Return [X, Y] of the center of cell containing provided text 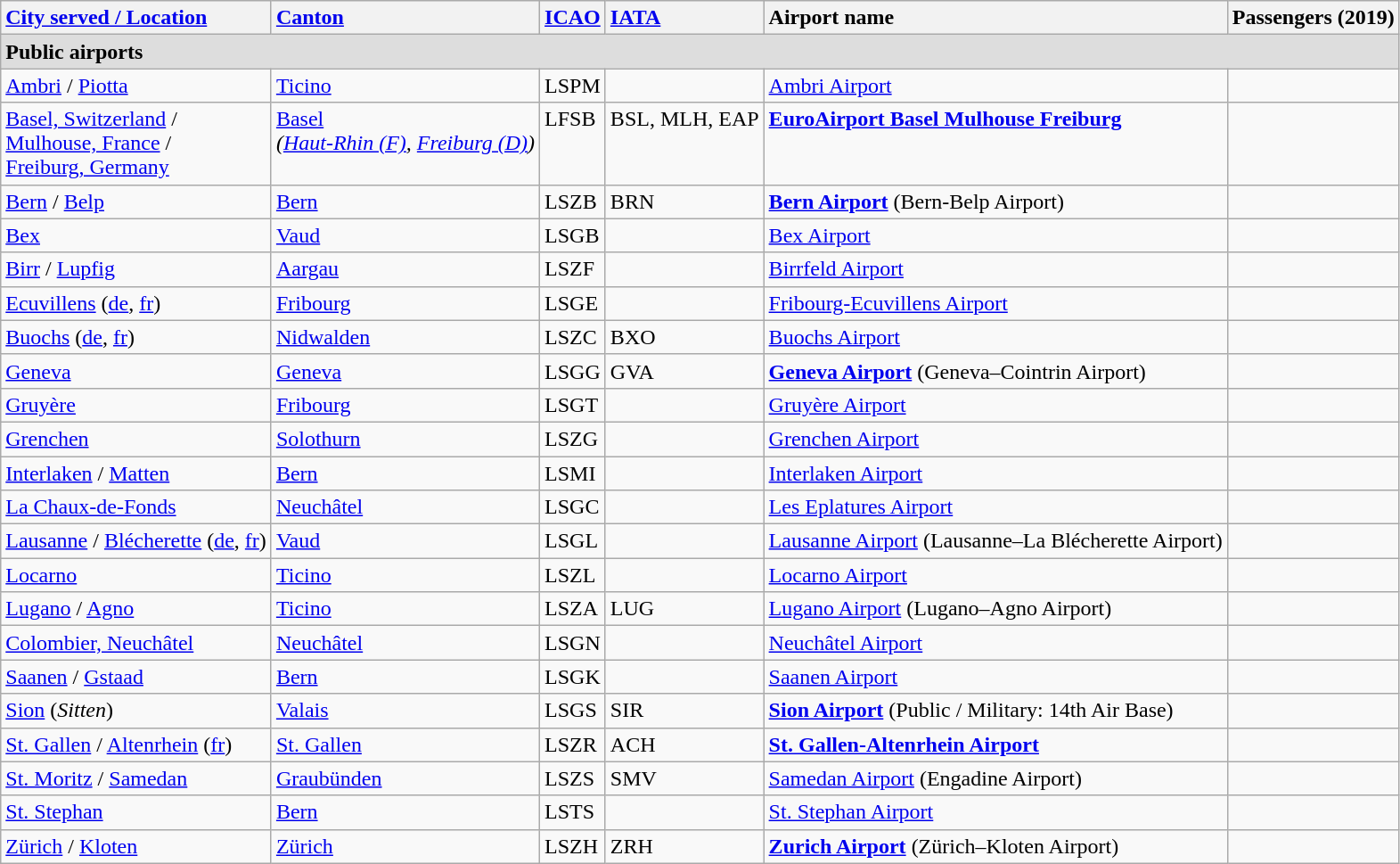
St. Stephan [136, 812]
BSL, MLH, EAP [684, 144]
ACH [684, 745]
Gruyère Airport [995, 405]
LSZG [573, 439]
Lugano / Agno [136, 609]
Basel(Haut-Rhin (F), Freiburg (D)) [405, 144]
Fribourg-Ecuvillens Airport [995, 303]
LSGE [573, 303]
GVA [684, 371]
LSGL [573, 541]
Interlaken Airport [995, 473]
Bern / Belp [136, 202]
Saanen Airport [995, 677]
Grenchen Airport [995, 439]
LSZC [573, 337]
LSZF [573, 269]
Zürich / Kloten [136, 846]
Saanen / Gstaad [136, 677]
EuroAirport Basel Mulhouse Freiburg [995, 144]
Bern Airport (Bern-Belp Airport) [995, 202]
Birrfeld Airport [995, 269]
ZRH [684, 846]
IATA [684, 18]
Buochs Airport [995, 337]
City served / Location [136, 18]
St. Gallen-Altenrhein Airport [995, 745]
Buochs (de, fr) [136, 337]
Zürich [405, 846]
La Chaux-de-Fonds [136, 507]
LSGS [573, 711]
LUG [684, 609]
Graubünden [405, 778]
Nidwalden [405, 337]
LSZA [573, 609]
Geneva Airport (Geneva–Cointrin Airport) [995, 371]
Canton [405, 18]
LSGK [573, 677]
LSPM [573, 86]
Aargau [405, 269]
St. Gallen [405, 745]
Birr / Lupfig [136, 269]
Ecuvillens (de, fr) [136, 303]
Lausanne Airport (Lausanne–La Blécherette Airport) [995, 541]
Airport name [995, 18]
Neuchâtel Airport [995, 643]
SIR [684, 711]
BRN [684, 202]
Bex [136, 235]
Colombier, Neuchâtel [136, 643]
Ambri Airport [995, 86]
LSZL [573, 575]
Locarno Airport [995, 575]
Gruyère [136, 405]
Grenchen [136, 439]
Sion Airport (Public / Military: 14th Air Base) [995, 711]
Samedan Airport (Engadine Airport) [995, 778]
LSGC [573, 507]
LSGG [573, 371]
LSZB [573, 202]
LSZH [573, 846]
BXO [684, 337]
Solothurn [405, 439]
Passengers (2019) [1314, 18]
Bex Airport [995, 235]
St. Gallen / Altenrhein (fr) [136, 745]
LFSB [573, 144]
LSGT [573, 405]
LSMI [573, 473]
Valais [405, 711]
Les Eplatures Airport [995, 507]
LSZR [573, 745]
LSGN [573, 643]
St. Stephan Airport [995, 812]
Lausanne / Blécherette (de, fr) [136, 541]
Lugano Airport (Lugano–Agno Airport) [995, 609]
Sion (Sitten) [136, 711]
Ambri / Piotta [136, 86]
Interlaken / Matten [136, 473]
Public airports [700, 52]
LSGB [573, 235]
ICAO [573, 18]
SMV [684, 778]
St. Moritz / Samedan [136, 778]
Basel, Switzerland /Mulhouse, France /Freiburg, Germany [136, 144]
Locarno [136, 575]
Zurich Airport (Zürich–Kloten Airport) [995, 846]
LSZS [573, 778]
LSTS [573, 812]
